Detect which cell encompasses the target text, then output its [X, Y] center coordinate. 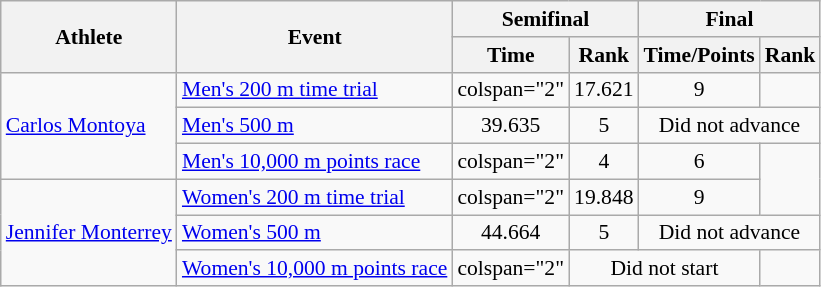
Time/Points [700, 55]
Women's 200 m time trial [314, 197]
Men's 10,000 m points race [314, 162]
Time [510, 55]
19.848 [604, 197]
39.635 [510, 126]
44.664 [510, 233]
Men's 500 m [314, 126]
Carlos Montoya [89, 126]
Jennifer Monterrey [89, 232]
Men's 200 m time trial [314, 90]
17.621 [604, 90]
Did not start [664, 269]
Semifinal [545, 19]
Final [730, 19]
Event [314, 36]
6 [700, 162]
4 [604, 162]
Women's 500 m [314, 233]
Women's 10,000 m points race [314, 269]
Athlete [89, 36]
